Extract the [X, Y] coordinate from the center of the cell holding the provided text.  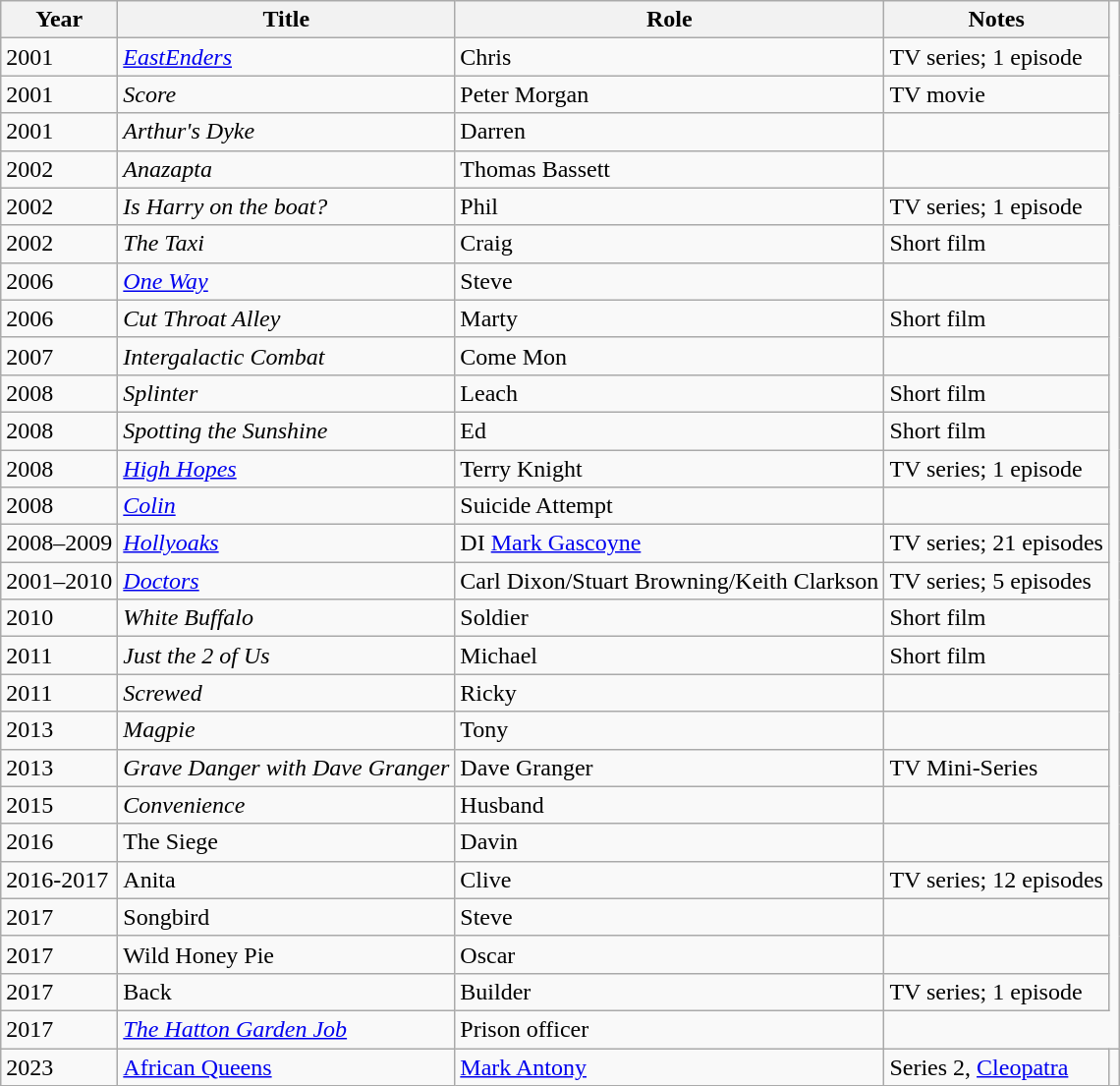
Intergalactic Combat [287, 356]
2015 [59, 805]
Suicide Attempt [670, 506]
Builder [670, 992]
Come Mon [670, 356]
Carl Dixon/Stuart Browning/Keith Clarkson [670, 581]
Title [287, 20]
Cut Throat Alley [287, 318]
Tony [670, 730]
Grave Danger with Dave Granger [287, 768]
2007 [59, 356]
The Hatton Garden Job [287, 1029]
Screwed [287, 693]
Soldier [670, 618]
Darren [670, 132]
TV movie [996, 94]
Spotting the Sunshine [287, 430]
Craig [670, 244]
Chris [670, 57]
Peter Morgan [670, 94]
Doctors [287, 581]
Dave Granger [670, 768]
Magpie [287, 730]
Score [287, 94]
TV series; 5 episodes [996, 581]
High Hopes [287, 469]
Thomas Bassett [670, 169]
Husband [670, 805]
Clive [670, 880]
Prison officer [670, 1029]
2001–2010 [59, 581]
Phil [670, 206]
Wild Honey Pie [287, 954]
Anazapta [287, 169]
Davin [670, 842]
2016-2017 [59, 880]
Just the 2 of Us [287, 656]
2016 [59, 842]
Michael [670, 656]
Splinter [287, 393]
Songbird [287, 917]
Year [59, 20]
White Buffalo [287, 618]
Is Harry on the boat? [287, 206]
Convenience [287, 805]
The Siege [287, 842]
Anita [287, 880]
Leach [670, 393]
TV series; 12 episodes [996, 880]
The Taxi [287, 244]
Hollyoaks [287, 543]
Notes [996, 20]
DI Mark Gascoyne [670, 543]
Colin [287, 506]
Role [670, 20]
Series 2, Cleopatra [996, 1066]
Mark Antony [670, 1066]
Arthur's Dyke [287, 132]
Ricky [670, 693]
Marty [670, 318]
One Way [287, 281]
2010 [59, 618]
Ed [670, 430]
EastEnders [287, 57]
TV Mini-Series [996, 768]
TV series; 21 episodes [996, 543]
African Queens [287, 1066]
2008–2009 [59, 543]
Oscar [670, 954]
Back [287, 992]
Terry Knight [670, 469]
2023 [59, 1066]
